From the cell containing the given text, extract its center point as [x, y] coordinate. 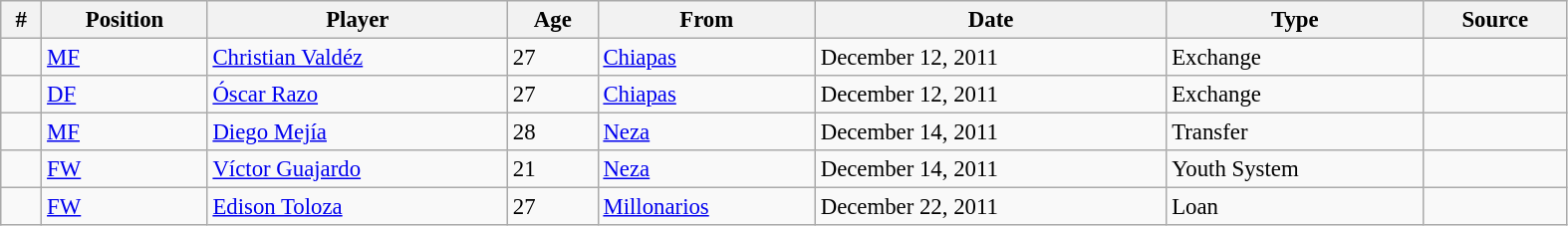
Youth System [1295, 169]
Position [125, 20]
Type [1295, 20]
Christian Valdéz [357, 58]
From [706, 20]
Player [357, 20]
21 [552, 169]
# [22, 20]
28 [552, 132]
DF [125, 95]
Age [552, 20]
Edison Toloza [357, 207]
Date [990, 20]
Transfer [1295, 132]
Óscar Razo [357, 95]
Millonarios [706, 207]
Source [1495, 20]
December 22, 2011 [990, 207]
Loan [1295, 207]
Víctor Guajardo [357, 169]
Diego Mejía [357, 132]
